Identify which cell holds the provided text, then report its (X, Y) central coordinate. 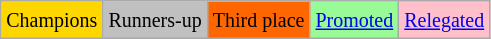
Third place (258, 20)
Promoted (354, 20)
Relegated (444, 20)
Runners-up (155, 20)
Champions (52, 20)
